Output the (X, Y) coordinate of the center of the cell containing the given text.  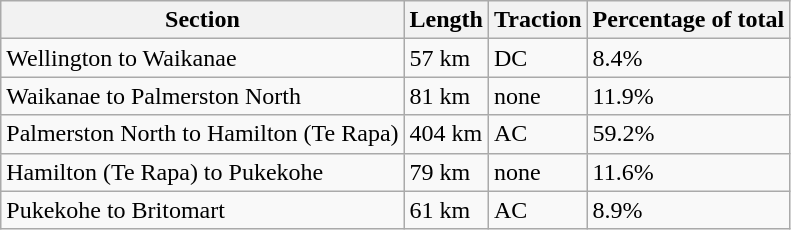
Traction (538, 20)
Percentage of total (688, 20)
Pukekohe to Britomart (202, 210)
61 km (446, 210)
8.9% (688, 210)
Wellington to Waikanae (202, 58)
8.4% (688, 58)
Length (446, 20)
57 km (446, 58)
Hamilton (Te Rapa) to Pukekohe (202, 172)
81 km (446, 96)
404 km (446, 134)
Palmerston North to Hamilton (Te Rapa) (202, 134)
Section (202, 20)
11.6% (688, 172)
DC (538, 58)
Waikanae to Palmerston North (202, 96)
79 km (446, 172)
59.2% (688, 134)
11.9% (688, 96)
